Locate the cell with the specified text and output its [X, Y] center coordinate. 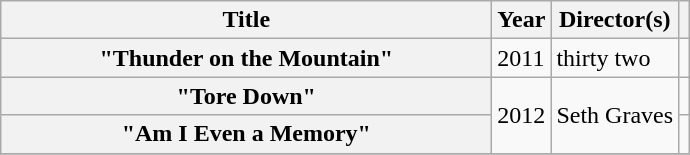
"Thunder on the Mountain" [246, 58]
Director(s) [615, 20]
Title [246, 20]
2012 [522, 115]
2011 [522, 58]
Year [522, 20]
"Tore Down" [246, 96]
Seth Graves [615, 115]
"Am I Even a Memory" [246, 134]
thirty two [615, 58]
